Search for the cell housing the specified text and yield its [X, Y] center coordinate. 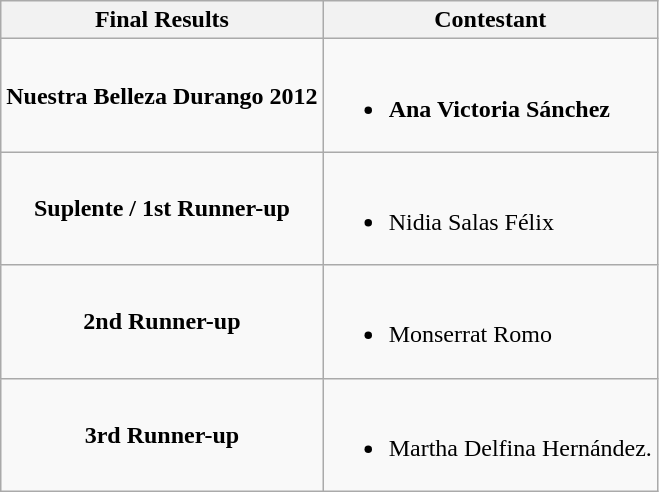
Final Results [162, 20]
Contestant [490, 20]
2nd Runner-up [162, 322]
Nuestra Belleza Durango 2012 [162, 96]
Martha Delfina Hernández. [490, 434]
Suplente / 1st Runner-up [162, 208]
3rd Runner-up [162, 434]
Nidia Salas Félix [490, 208]
Monserrat Romo [490, 322]
Ana Victoria Sánchez [490, 96]
